Capture the cell that displays the provided text and extract its (x, y) central coordinate. 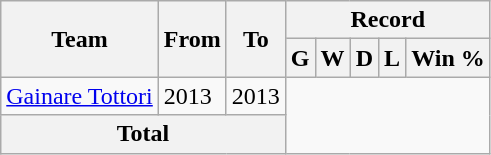
From (192, 39)
Win % (448, 58)
L (392, 58)
D (364, 58)
Total (144, 134)
Record (388, 20)
Gainare Tottori (80, 96)
To (256, 39)
Team (80, 39)
W (332, 58)
G (300, 58)
